Search for the cell housing the specified text and yield its (X, Y) center coordinate. 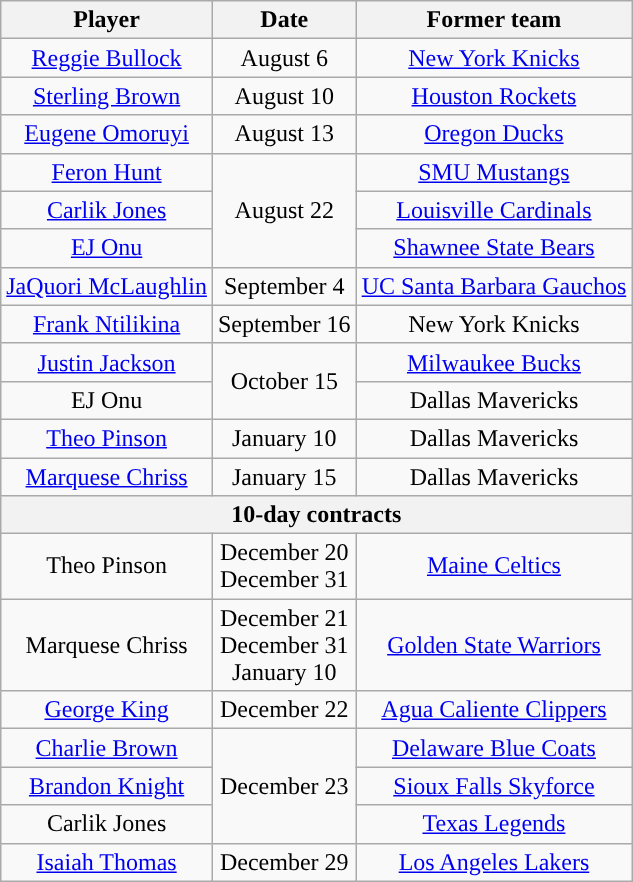
Louisville Cardinals (494, 210)
Frank Ntilikina (107, 324)
Isaiah Thomas (107, 862)
Agua Caliente Clippers (494, 710)
Sterling Brown (107, 96)
Oregon Ducks (494, 134)
JaQuori McLaughlin (107, 286)
August 10 (284, 96)
December 23 (284, 786)
Charlie Brown (107, 748)
George King (107, 710)
SMU Mustangs (494, 172)
January 10 (284, 438)
December 29 (284, 862)
Milwaukee Bucks (494, 362)
UC Santa Barbara Gauchos (494, 286)
Player (107, 20)
Houston Rockets (494, 96)
December 22 (284, 710)
Former team (494, 20)
August 6 (284, 58)
Date (284, 20)
10-day contracts (316, 515)
August 13 (284, 134)
Brandon Knight (107, 786)
Shawnee State Bears (494, 248)
Sioux Falls Skyforce (494, 786)
Maine Celtics (494, 566)
Eugene Omoruyi (107, 134)
Reggie Bullock (107, 58)
December 20December 31 (284, 566)
Justin Jackson (107, 362)
September 16 (284, 324)
September 4 (284, 286)
Feron Hunt (107, 172)
October 15 (284, 381)
August 22 (284, 210)
Los Angeles Lakers (494, 862)
December 21December 31January 10 (284, 645)
Texas Legends (494, 824)
Golden State Warriors (494, 645)
Delaware Blue Coats (494, 748)
January 15 (284, 477)
